Provide the [x, y] coordinate of the cell's center where the given text is located.  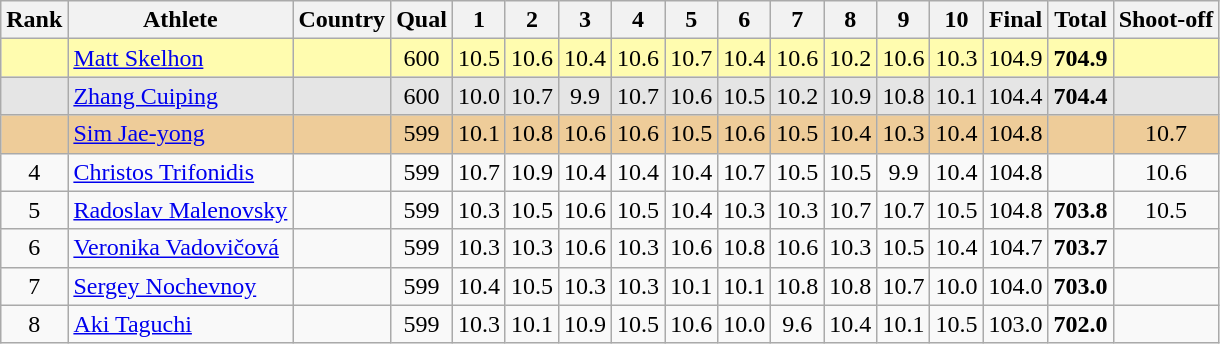
3 [586, 20]
Total [1080, 20]
704.4 [1080, 96]
9 [904, 20]
Shoot-off [1166, 20]
104.7 [1016, 248]
9.6 [798, 324]
704.9 [1080, 58]
103.0 [1016, 324]
Qual [422, 20]
Matt Skelhon [180, 58]
702.0 [1080, 324]
Zhang Cuiping [180, 96]
Christos Trifonidis [180, 172]
1 [478, 20]
104.4 [1016, 96]
Final [1016, 20]
703.0 [1080, 286]
Radoslav Malenovsky [180, 210]
703.7 [1080, 248]
Veronika Vadovičová [180, 248]
104.0 [1016, 286]
Athlete [180, 20]
Aki Taguchi [180, 324]
Country [342, 20]
Sergey Nochevnoy [180, 286]
2 [532, 20]
104.9 [1016, 58]
703.8 [1080, 210]
10 [956, 20]
Sim Jae-yong [180, 134]
Rank [34, 20]
